Detect which cell encompasses the target text, then output its [X, Y] center coordinate. 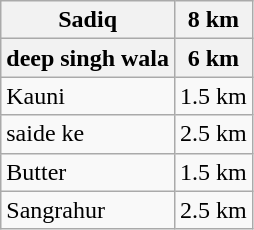
Sadiq [88, 20]
Kauni [88, 96]
saide ke [88, 134]
Butter [88, 172]
8 km [214, 20]
6 km [214, 58]
deep singh wala [88, 58]
Sangrahur [88, 210]
